Capture the cell that displays the provided text and extract its [x, y] central coordinate. 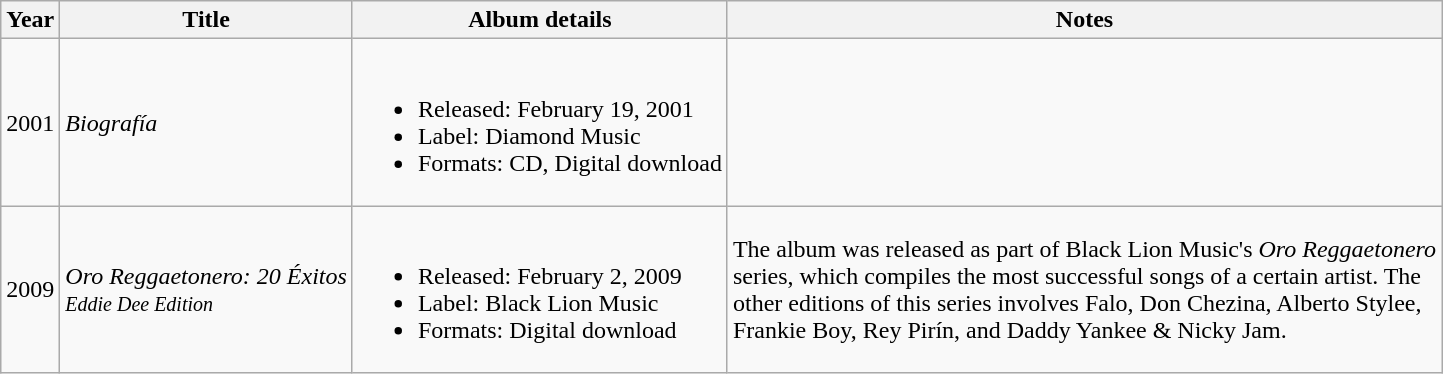
Title [206, 20]
Released: February 2, 2009Label: Black Lion MusicFormats: Digital download [540, 290]
2009 [30, 290]
Released: February 19, 2001Label: Diamond MusicFormats: CD, Digital download [540, 122]
Year [30, 20]
Oro Reggaetonero: 20 ÉxitosEddie Dee Edition [206, 290]
Notes [1084, 20]
Biografía [206, 122]
Album details [540, 20]
2001 [30, 122]
